Return [X, Y] of the center of cell containing provided text 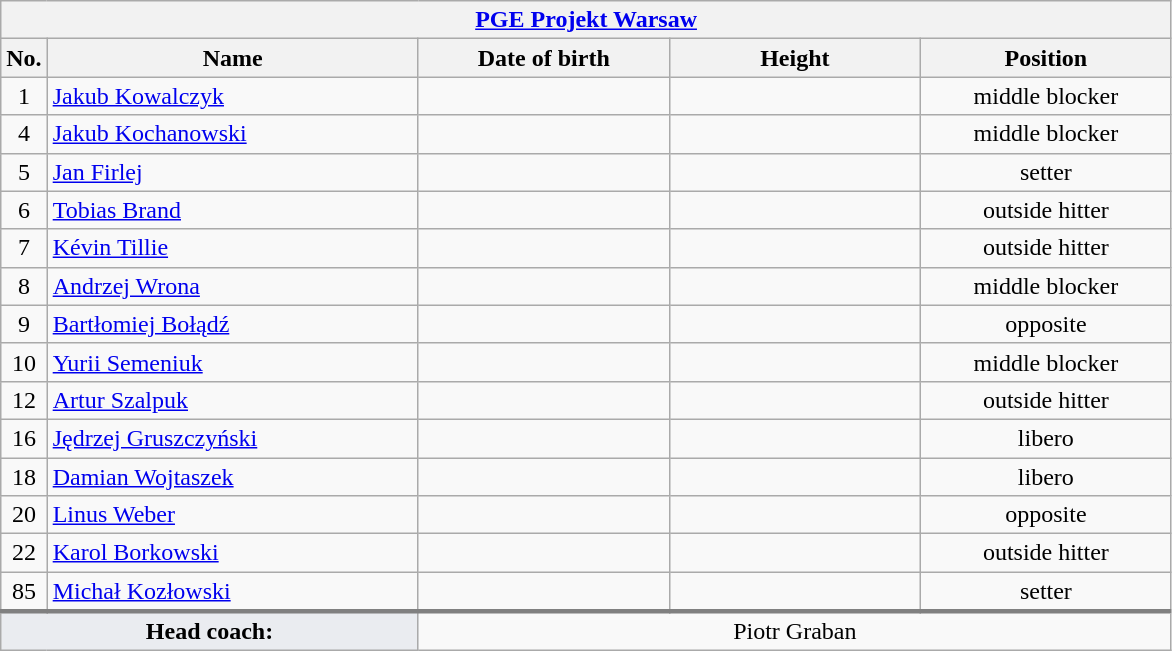
PGE Projekt Warsaw [586, 20]
1 [24, 96]
6 [24, 210]
22 [24, 553]
Jakub Kowalczyk [232, 96]
4 [24, 134]
12 [24, 400]
Karol Borkowski [232, 553]
Tobias Brand [232, 210]
Height [794, 58]
Artur Szalpuk [232, 400]
Damian Wojtaszek [232, 477]
18 [24, 477]
Head coach: [210, 631]
Jakub Kochanowski [232, 134]
Bartłomiej Bołądź [232, 324]
Andrzej Wrona [232, 286]
5 [24, 172]
8 [24, 286]
10 [24, 362]
Yurii Semeniuk [232, 362]
16 [24, 438]
Jędrzej Gruszczyński [232, 438]
No. [24, 58]
Piotr Graban [794, 631]
Kévin Tillie [232, 248]
Name [232, 58]
85 [24, 592]
Linus Weber [232, 515]
Jan Firlej [232, 172]
Michał Kozłowski [232, 592]
7 [24, 248]
Date of birth [544, 58]
20 [24, 515]
9 [24, 324]
Position [1046, 58]
